Pinpoint the cell where the given text exists, returning its (x, y) midpoint coordinate. 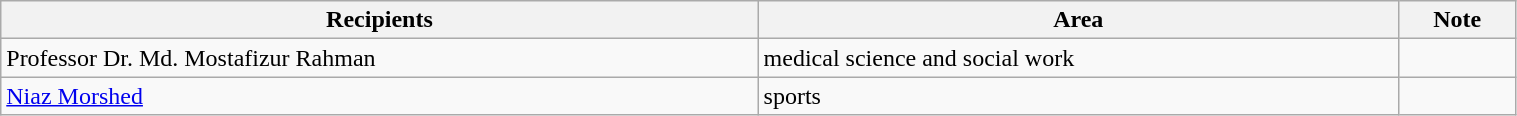
Note (1457, 20)
Area (1078, 20)
medical science and social work (1078, 58)
Niaz Morshed (380, 96)
sports (1078, 96)
Professor Dr. Md. Mostafizur Rahman (380, 58)
Recipients (380, 20)
